Determine the [x, y] coordinate at the center of the cell enclosing the given text.  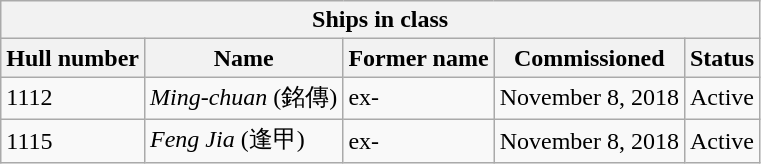
Former name [418, 58]
Feng Jia (逢甲) [244, 140]
Commissioned [589, 58]
Ships in class [380, 20]
1112 [73, 98]
Ming-chuan (銘傳) [244, 98]
Hull number [73, 58]
Name [244, 58]
Status [722, 58]
1115 [73, 140]
